Identify which cell holds the provided text, then report its (x, y) central coordinate. 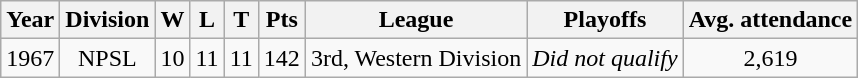
W (172, 20)
10 (172, 58)
Did not qualify (605, 58)
1967 (30, 58)
NPSL (108, 58)
T (241, 20)
League (416, 20)
L (207, 20)
3rd, Western Division (416, 58)
Avg. attendance (770, 20)
142 (282, 58)
Pts (282, 20)
Year (30, 20)
2,619 (770, 58)
Playoffs (605, 20)
Division (108, 20)
